Locate the cell with the specified text and output its (X, Y) center coordinate. 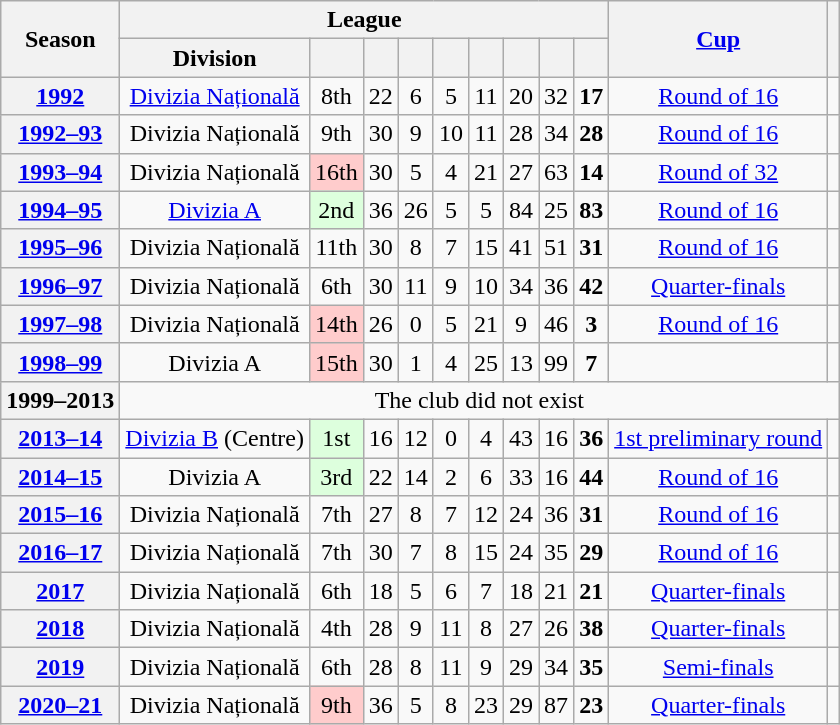
1995–96 (60, 248)
38 (592, 629)
1996–97 (60, 286)
8th (336, 96)
Divizia B (Centre) (215, 438)
11th (336, 248)
1992 (60, 96)
2015–16 (60, 515)
Division (215, 58)
83 (592, 210)
2016–17 (60, 553)
44 (592, 477)
1999–2013 (60, 400)
1st (336, 438)
32 (556, 96)
1997–98 (60, 324)
41 (520, 248)
17 (592, 96)
Cup (718, 39)
2017 (60, 591)
14th (336, 324)
1994–95 (60, 210)
4th (336, 629)
20 (520, 96)
2013–14 (60, 438)
1993–94 (60, 172)
The club did not exist (480, 400)
15th (336, 362)
43 (520, 438)
2019 (60, 667)
2018 (60, 629)
33 (520, 477)
2014–15 (60, 477)
84 (520, 210)
63 (556, 172)
2020–21 (60, 705)
Season (60, 39)
16th (336, 172)
13 (520, 362)
51 (556, 248)
Semi-finals (718, 667)
46 (556, 324)
42 (592, 286)
League (364, 20)
1992–93 (60, 134)
Round of 32 (718, 172)
3rd (336, 477)
1st preliminary round (718, 438)
2nd (336, 210)
2 (450, 477)
3 (592, 324)
1 (416, 362)
87 (556, 705)
99 (556, 362)
1998–99 (60, 362)
